Detect which cell encompasses the target text, then output its [X, Y] center coordinate. 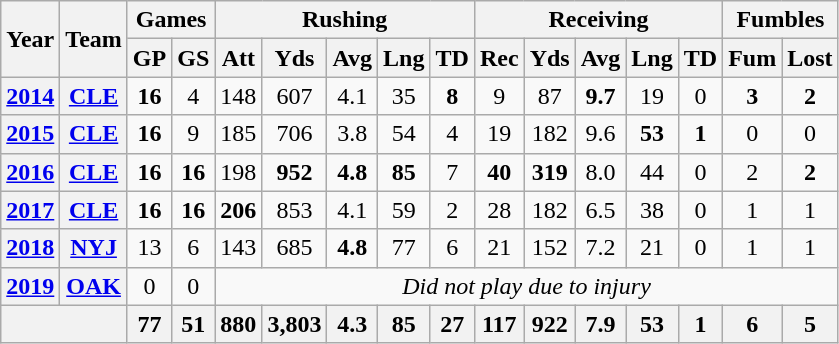
7.2 [600, 248]
Games [170, 20]
952 [294, 172]
706 [294, 134]
319 [550, 172]
143 [238, 248]
Receiving [598, 20]
OAK [94, 286]
2016 [30, 172]
Fumbles [780, 20]
853 [294, 210]
28 [499, 210]
Fum [752, 58]
54 [404, 134]
185 [238, 134]
3,803 [294, 324]
2017 [30, 210]
7 [452, 172]
NYJ [94, 248]
40 [499, 172]
Rushing [345, 20]
13 [149, 248]
35 [404, 96]
3.8 [352, 134]
7.9 [600, 324]
44 [652, 172]
198 [238, 172]
9.6 [600, 134]
51 [194, 324]
2019 [30, 286]
Team [94, 39]
206 [238, 210]
GS [194, 58]
9.7 [600, 96]
6.5 [600, 210]
607 [294, 96]
Att [238, 58]
922 [550, 324]
2018 [30, 248]
117 [499, 324]
8 [452, 96]
8.0 [600, 172]
Rec [499, 58]
38 [652, 210]
3 [752, 96]
152 [550, 248]
4.3 [352, 324]
Lost [810, 58]
2015 [30, 134]
5 [810, 324]
GP [149, 58]
59 [404, 210]
148 [238, 96]
880 [238, 324]
27 [452, 324]
685 [294, 248]
2014 [30, 96]
Year [30, 39]
Did not play due to injury [526, 286]
87 [550, 96]
